Return the (x, y) coordinate for the center point of the cell that contains the specified text.  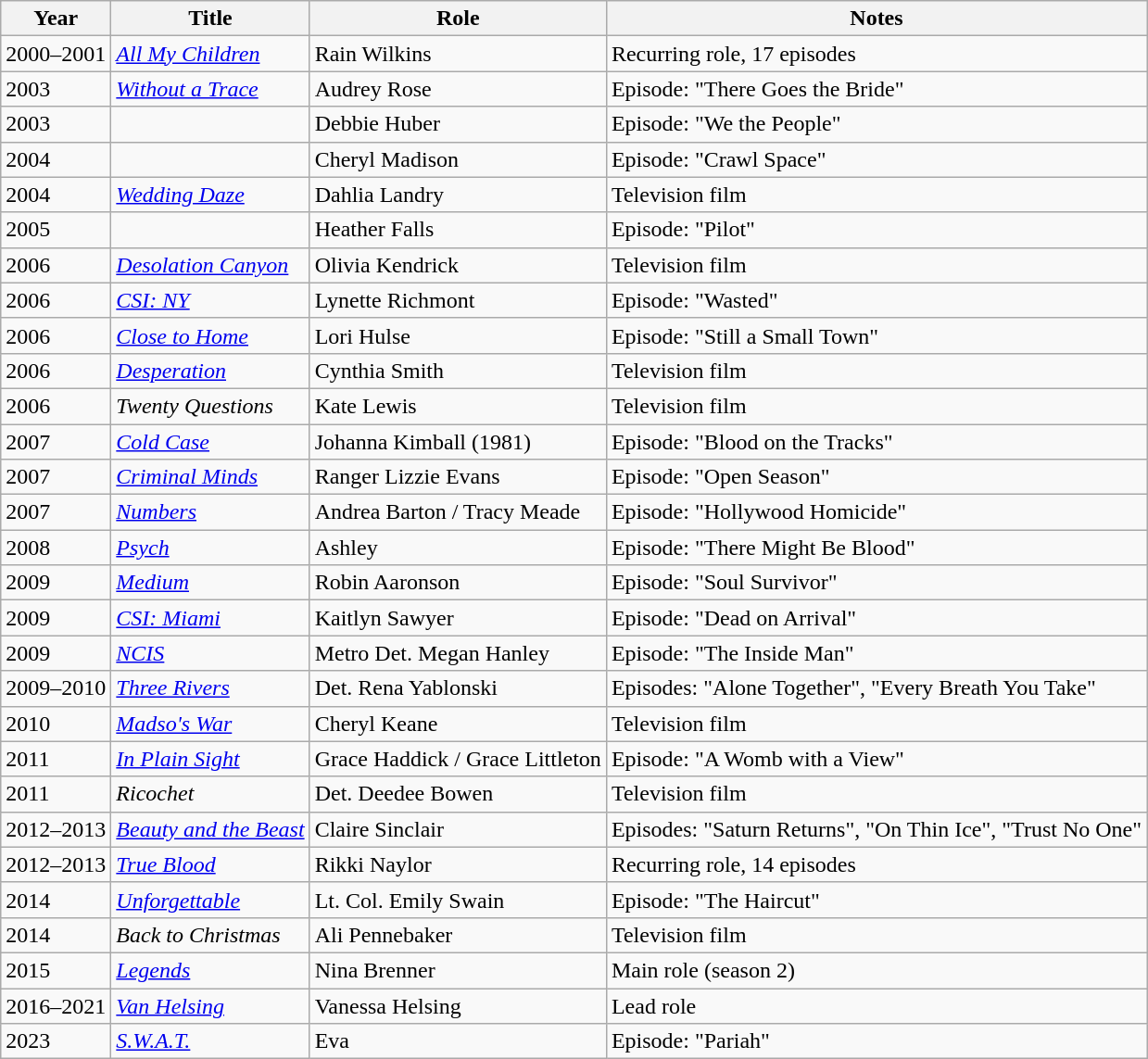
Heather Falls (458, 230)
Olivia Kendrick (458, 265)
Episodes: "Alone Together", "Every Breath You Take" (877, 688)
Legends (210, 970)
NCIS (210, 653)
Beauty and the Beast (210, 829)
Medium (210, 583)
Episode: "The Haircut" (877, 900)
Episode: "Open Season" (877, 477)
Madso's War (210, 724)
Episode: "Soul Survivor" (877, 583)
2010 (56, 724)
S.W.A.T. (210, 1041)
Ashley (458, 548)
Lori Hulse (458, 335)
Ali Pennebaker (458, 935)
Twenty Questions (210, 406)
In Plain Sight (210, 759)
Recurring role, 14 episodes (877, 864)
2016–2021 (56, 1005)
Numbers (210, 512)
2005 (56, 230)
2008 (56, 548)
2000–2001 (56, 54)
Lt. Col. Emily Swain (458, 900)
Johanna Kimball (1981) (458, 442)
Role (458, 19)
Rikki Naylor (458, 864)
Recurring role, 17 episodes (877, 54)
Episode: "Dead on Arrival" (877, 618)
Episode: "Wasted" (877, 300)
Without a Trace (210, 89)
All My Children (210, 54)
Episode: "Crawl Space" (877, 159)
Dahlia Landry (458, 195)
Main role (season 2) (877, 970)
Wedding Daze (210, 195)
Episode: "Blood on the Tracks" (877, 442)
Back to Christmas (210, 935)
Cheryl Keane (458, 724)
Episode: "Hollywood Homicide" (877, 512)
Robin Aaronson (458, 583)
Psych (210, 548)
Vanessa Helsing (458, 1005)
Episode: "The Inside Man" (877, 653)
Three Rivers (210, 688)
2015 (56, 970)
Unforgettable (210, 900)
Episodes: "Saturn Returns", "On Thin Ice", "Trust No One" (877, 829)
CSI: Miami (210, 618)
Notes (877, 19)
Debbie Huber (458, 124)
Episode: "We the People" (877, 124)
Criminal Minds (210, 477)
Desperation (210, 371)
Det. Rena Yablonski (458, 688)
Claire Sinclair (458, 829)
Det. Deedee Bowen (458, 794)
Year (56, 19)
Episode: "A Womb with a View" (877, 759)
Episode: "Pariah" (877, 1041)
Lynette Richmont (458, 300)
Ricochet (210, 794)
Episode: "There Might Be Blood" (877, 548)
Van Helsing (210, 1005)
Ranger Lizzie Evans (458, 477)
Lead role (877, 1005)
Audrey Rose (458, 89)
CSI: NY (210, 300)
Kate Lewis (458, 406)
Nina Brenner (458, 970)
Episode: "There Goes the Bride" (877, 89)
Close to Home (210, 335)
Cheryl Madison (458, 159)
2023 (56, 1041)
Metro Det. Megan Hanley (458, 653)
True Blood (210, 864)
Episode: "Pilot" (877, 230)
Cynthia Smith (458, 371)
2009–2010 (56, 688)
Andrea Barton / Tracy Meade (458, 512)
Title (210, 19)
Episode: "Still a Small Town" (877, 335)
Rain Wilkins (458, 54)
Cold Case (210, 442)
Desolation Canyon (210, 265)
Kaitlyn Sawyer (458, 618)
Eva (458, 1041)
Grace Haddick / Grace Littleton (458, 759)
